Identify which cell holds the provided text, then report its [x, y] central coordinate. 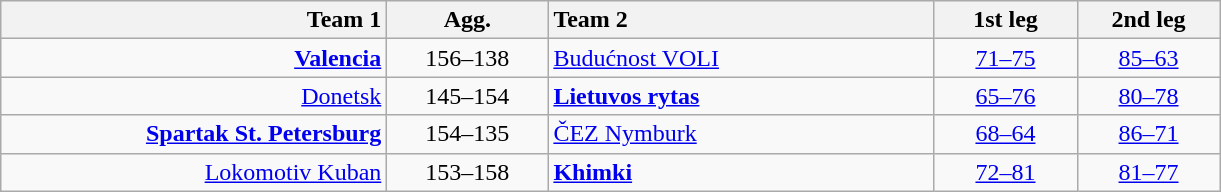
86–71 [1148, 134]
1st leg [1006, 20]
80–78 [1148, 96]
154–135 [468, 134]
65–76 [1006, 96]
Team 2 [741, 20]
ČEZ Nymburk [741, 134]
145–154 [468, 96]
Khimki [741, 172]
Spartak St. Petersburg [194, 134]
Lietuvos rytas [741, 96]
Team 1 [194, 20]
153–158 [468, 172]
81–77 [1148, 172]
Lokomotiv Kuban [194, 172]
Agg. [468, 20]
Budućnost VOLI [741, 58]
71–75 [1006, 58]
156–138 [468, 58]
Valencia [194, 58]
72–81 [1006, 172]
Donetsk [194, 96]
68–64 [1006, 134]
2nd leg [1148, 20]
85–63 [1148, 58]
